Provide the (X, Y) coordinate of the cell's center where the given text is located.  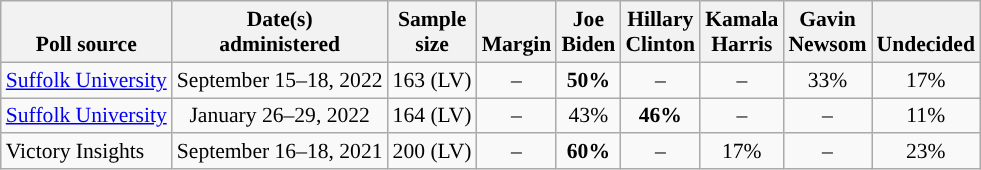
September 15–18, 2022 (280, 80)
200 (LV) (432, 152)
Samplesize (432, 32)
23% (926, 152)
11% (926, 116)
Date(s)administered (280, 32)
50% (588, 80)
43% (588, 116)
46% (660, 116)
September 16–18, 2021 (280, 152)
163 (LV) (432, 80)
January 26–29, 2022 (280, 116)
KamalaHarris (742, 32)
Victory Insights (86, 152)
164 (LV) (432, 116)
GavinNewsom (827, 32)
33% (827, 80)
Undecided (926, 32)
Margin (517, 32)
HillaryClinton (660, 32)
60% (588, 152)
JoeBiden (588, 32)
Poll source (86, 32)
